Provide the (X, Y) coordinate of the cell's center where the given text is located.  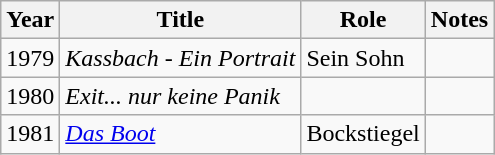
Exit... nur keine Panik (180, 96)
1981 (30, 134)
Sein Sohn (363, 58)
Notes (459, 20)
Das Boot (180, 134)
Kassbach - Ein Portrait (180, 58)
1980 (30, 96)
Title (180, 20)
1979 (30, 58)
Bockstiegel (363, 134)
Role (363, 20)
Year (30, 20)
